Pinpoint the cell where the given text exists, returning its [X, Y] midpoint coordinate. 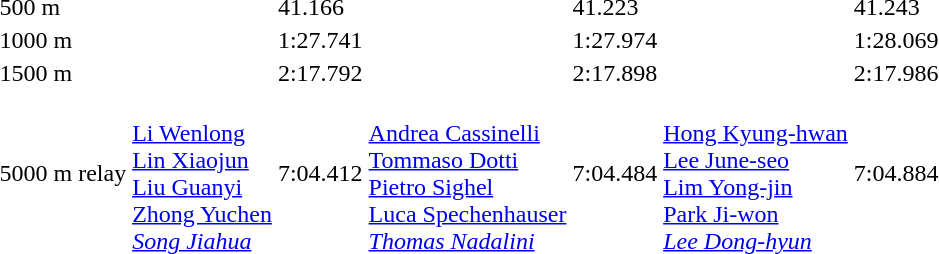
1:27.741 [320, 40]
1:27.974 [615, 40]
2:17.792 [320, 73]
2:17.898 [615, 73]
